Capture the cell that displays the provided text and extract its (X, Y) central coordinate. 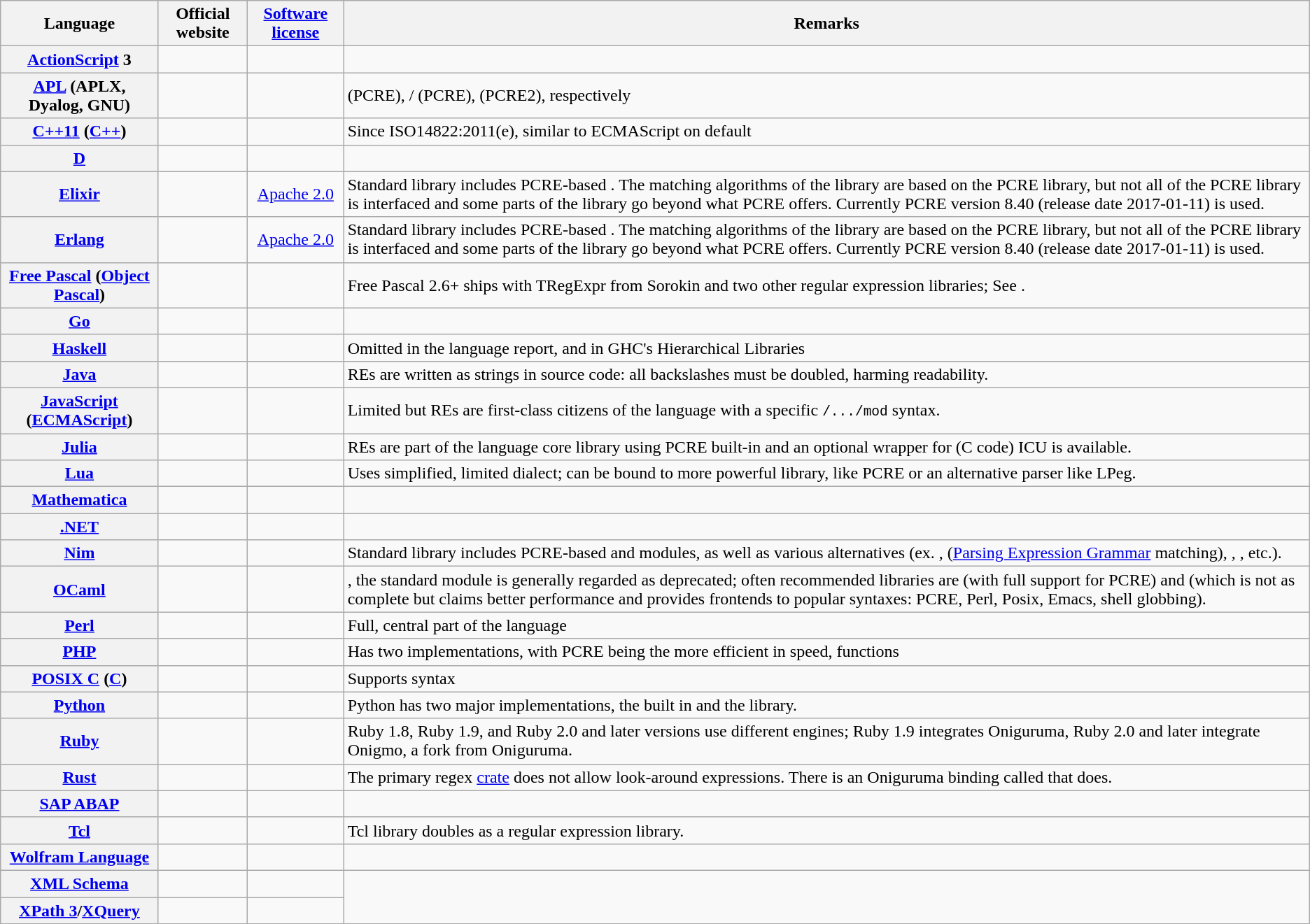
Standard library includes PCRE-based and modules, as well as various alternatives (ex. , (Parsing Expression Grammar matching), , , etc.). (826, 553)
ActionScript 3 (80, 59)
Erlang (80, 239)
Python has two major implementations, the built in and the library. (826, 705)
Free Pascal 2.6+ ships with TRegExpr from Sorokin and two other regular expression libraries; See . (826, 285)
Mathematica (80, 500)
D (80, 158)
Since ISO14822:2011(e), similar to ECMAScript on default (826, 132)
Tcl library doubles as a regular expression library. (826, 830)
Tcl (80, 830)
(PCRE), / (PCRE), (PCRE2), respectively (826, 95)
Free Pascal (Object Pascal) (80, 285)
Language (80, 24)
Python (80, 705)
Rust (80, 777)
SAP ABAP (80, 804)
Has two implementations, with PCRE being the more efficient in speed, functions (826, 652)
C++11 (C++) (80, 132)
Julia (80, 447)
PHP (80, 652)
Java (80, 374)
Limited but REs are first-class citizens of the language with a specific /.../mod syntax. (826, 410)
Supports syntax (826, 678)
Lua (80, 474)
Go (80, 321)
Official website (203, 24)
Software license (295, 24)
OCaml (80, 589)
APL (APLX, Dyalog, GNU) (80, 95)
POSIX C (C) (80, 678)
Full, central part of the language (826, 625)
.NET (80, 527)
Remarks (826, 24)
XPath 3/XQuery (80, 910)
Nim (80, 553)
Perl (80, 625)
JavaScript (ECMAScript) (80, 410)
Wolfram Language (80, 857)
Uses simplified, limited dialect; can be bound to more powerful library, like PCRE or an alternative parser like LPeg. (826, 474)
Ruby (80, 741)
Omitted in the language report, and in GHC's Hierarchical Libraries (826, 348)
XML Schema (80, 883)
Haskell (80, 348)
The primary regex crate does not allow look-around expressions. There is an Oniguruma binding called that does. (826, 777)
REs are written as strings in source code: all backslashes must be doubled, harming readability. (826, 374)
REs are part of the language core library using PCRE built-in and an optional wrapper for (C code) ICU is available. (826, 447)
Elixir (80, 194)
